For the text-containing cell, return its midpoint in [x, y] coordinate format. 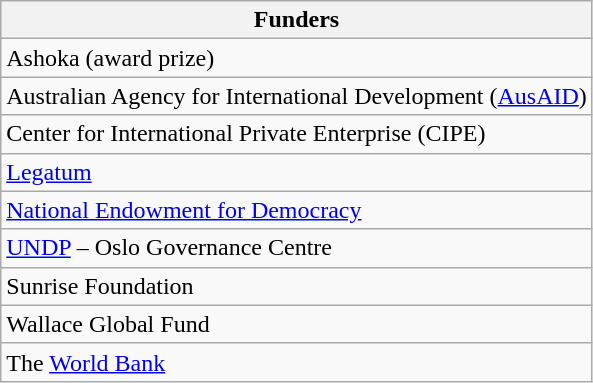
Funders [297, 20]
Legatum [297, 172]
Australian Agency for International Development (AusAID) [297, 96]
The World Bank [297, 362]
National Endowment for Democracy [297, 210]
Sunrise Foundation [297, 286]
Ashoka (award prize) [297, 58]
Wallace Global Fund [297, 324]
Center for International Private Enterprise (CIPE) [297, 134]
UNDP – Oslo Governance Centre [297, 248]
